Return (x, y) of the center of cell containing provided text 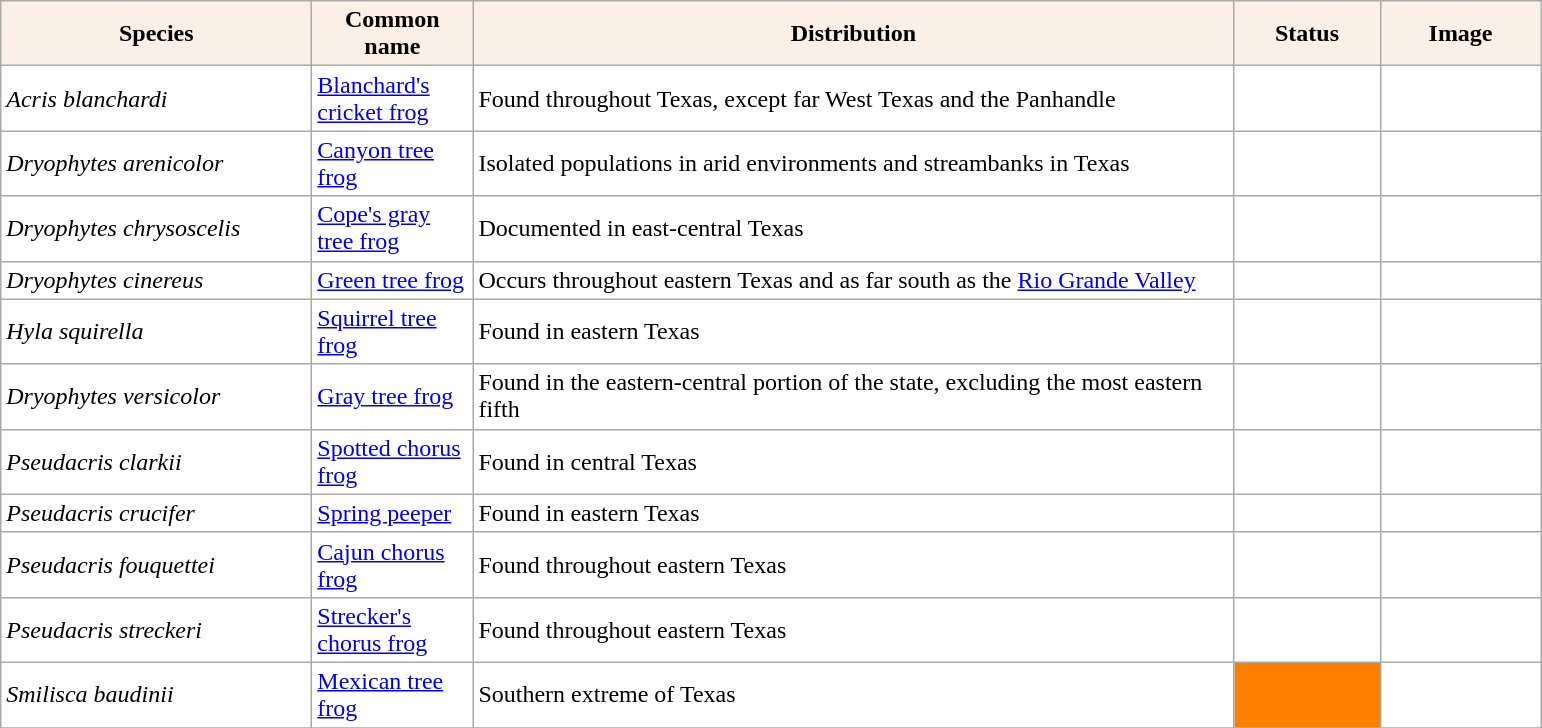
Documented in east-central Texas (854, 228)
Common name (392, 34)
Cope's gray tree frog (392, 228)
Species (156, 34)
Dryophytes arenicolor (156, 164)
Pseudacris crucifer (156, 513)
Green tree frog (392, 280)
Canyon tree frog (392, 164)
Spotted chorus frog (392, 462)
Pseudacris fouquettei (156, 564)
Distribution (854, 34)
Pseudacris streckeri (156, 630)
Found in the eastern-central portion of the state, excluding the most eastern fifth (854, 396)
Blanchard's cricket frog (392, 98)
Dryophytes cinereus (156, 280)
Dryophytes chrysoscelis (156, 228)
Cajun chorus frog (392, 564)
Hyla squirella (156, 332)
Status (1307, 34)
Southern extreme of Texas (854, 694)
Smilisca baudinii (156, 694)
Mexican tree frog (392, 694)
Acris blanchardi (156, 98)
Strecker's chorus frog (392, 630)
Spring peeper (392, 513)
Found in central Texas (854, 462)
Squirrel tree frog (392, 332)
Pseudacris clarkii (156, 462)
Dryophytes versicolor (156, 396)
Found throughout Texas, except far West Texas and the Panhandle (854, 98)
Image (1460, 34)
Gray tree frog (392, 396)
Isolated populations in arid environments and streambanks in Texas (854, 164)
Occurs throughout eastern Texas and as far south as the Rio Grande Valley (854, 280)
